Detect which cell encompasses the target text, then output its (x, y) center coordinate. 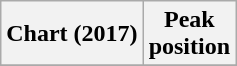
Chart (2017) (72, 34)
Peakposition (189, 34)
